Pinpoint the cell where the given text exists, returning its [X, Y] midpoint coordinate. 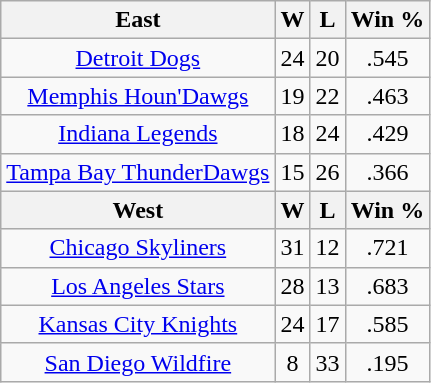
.463 [388, 96]
Los Angeles Stars [138, 286]
28 [292, 286]
Indiana Legends [138, 134]
15 [292, 172]
.585 [388, 324]
Chicago Skyliners [138, 248]
Kansas City Knights [138, 324]
20 [328, 58]
18 [292, 134]
19 [292, 96]
West [138, 210]
Detroit Dogs [138, 58]
31 [292, 248]
San Diego Wildfire [138, 362]
Tampa Bay ThunderDawgs [138, 172]
13 [328, 286]
.721 [388, 248]
.366 [388, 172]
Memphis Houn'Dawgs [138, 96]
26 [328, 172]
.429 [388, 134]
17 [328, 324]
.683 [388, 286]
22 [328, 96]
East [138, 20]
.545 [388, 58]
33 [328, 362]
8 [292, 362]
.195 [388, 362]
12 [328, 248]
